Extract the (x, y) coordinate from the center of the cell holding the provided text.  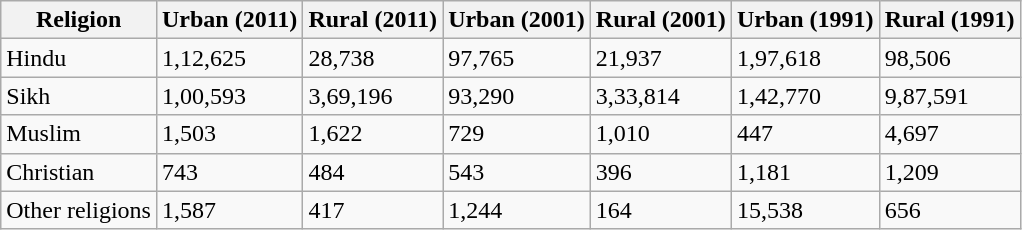
Hindu (79, 58)
Religion (79, 20)
15,538 (805, 210)
3,33,814 (660, 96)
484 (373, 172)
Rural (1991) (950, 20)
447 (805, 134)
1,209 (950, 172)
28,738 (373, 58)
543 (517, 172)
1,010 (660, 134)
656 (950, 210)
Other religions (79, 210)
3,69,196 (373, 96)
1,42,770 (805, 96)
1,622 (373, 134)
21,937 (660, 58)
Rural (2011) (373, 20)
729 (517, 134)
1,181 (805, 172)
1,97,618 (805, 58)
743 (229, 172)
98,506 (950, 58)
1,503 (229, 134)
Sikh (79, 96)
1,587 (229, 210)
1,00,593 (229, 96)
97,765 (517, 58)
93,290 (517, 96)
1,12,625 (229, 58)
9,87,591 (950, 96)
Urban (2011) (229, 20)
Urban (1991) (805, 20)
164 (660, 210)
396 (660, 172)
Rural (2001) (660, 20)
417 (373, 210)
Urban (2001) (517, 20)
4,697 (950, 134)
Muslim (79, 134)
Christian (79, 172)
1,244 (517, 210)
